Capture the cell that displays the provided text and extract its (X, Y) central coordinate. 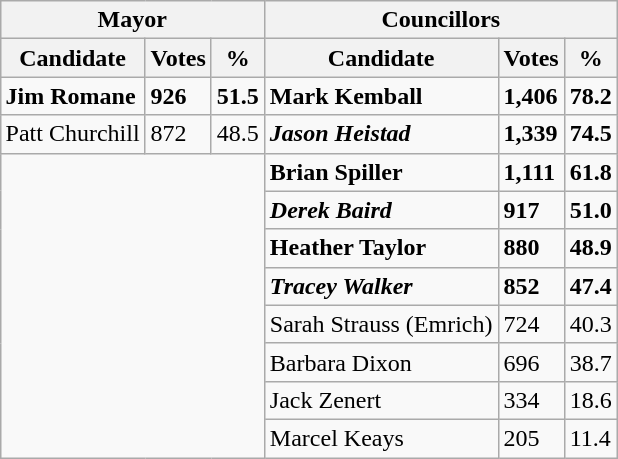
48.9 (590, 248)
Jim Romane (72, 96)
872 (178, 134)
Mayor (132, 20)
Councillors (440, 20)
Sarah Strauss (Emrich) (381, 324)
Heather Taylor (381, 248)
334 (531, 400)
880 (531, 248)
61.8 (590, 172)
Derek Baird (381, 210)
852 (531, 286)
18.6 (590, 400)
11.4 (590, 438)
724 (531, 324)
Jack Zenert (381, 400)
Tracey Walker (381, 286)
696 (531, 362)
48.5 (238, 134)
1,406 (531, 96)
926 (178, 96)
Marcel Keays (381, 438)
917 (531, 210)
74.5 (590, 134)
Barbara Dixon (381, 362)
Mark Kemball (381, 96)
Patt Churchill (72, 134)
38.7 (590, 362)
Brian Spiller (381, 172)
47.4 (590, 286)
1,111 (531, 172)
51.0 (590, 210)
Jason Heistad (381, 134)
78.2 (590, 96)
51.5 (238, 96)
40.3 (590, 324)
205 (531, 438)
1,339 (531, 134)
